From the cell containing the given text, extract its center point as (x, y) coordinate. 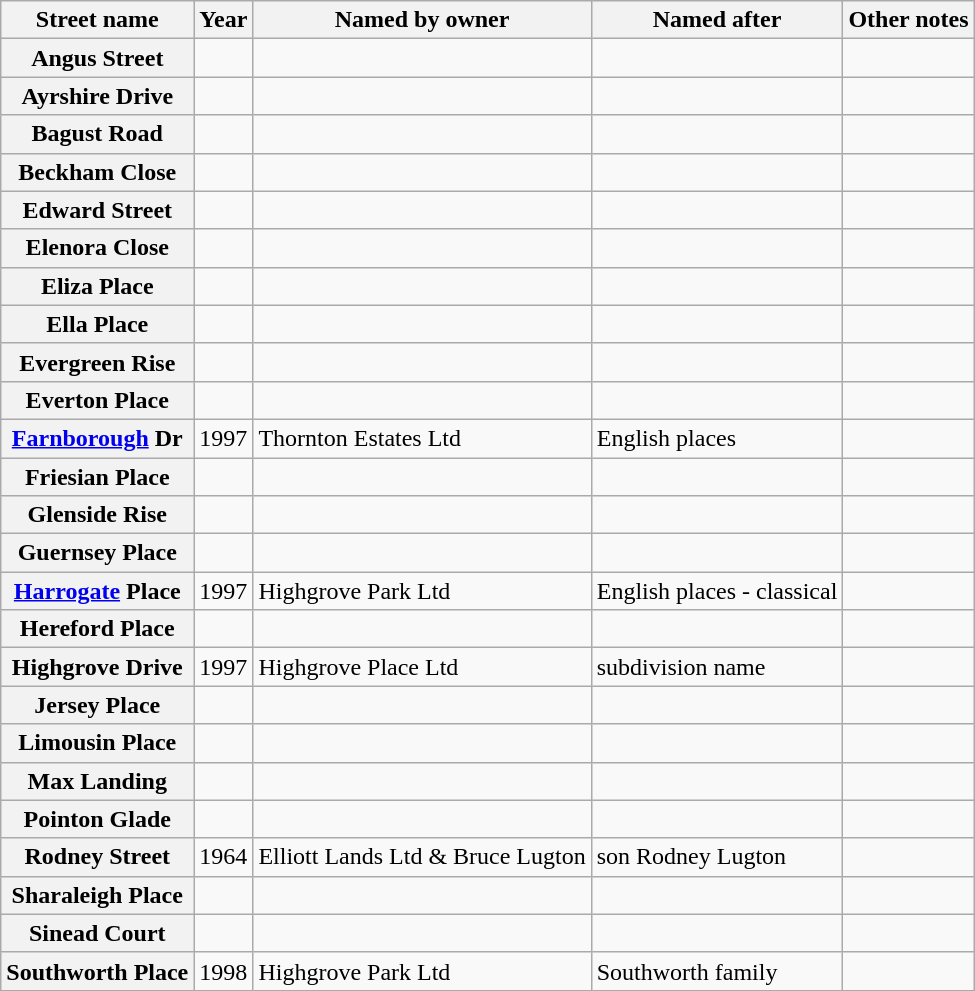
Highgrove Place Ltd (422, 667)
1998 (224, 971)
Friesian Place (98, 477)
Southworth family (717, 971)
Farnborough Dr (98, 438)
Thornton Estates Ltd (422, 438)
Rodney Street (98, 857)
Highgrove Drive (98, 667)
Year (224, 20)
Edward Street (98, 210)
Limousin Place (98, 743)
Ayrshire Drive (98, 96)
Bagust Road (98, 134)
Named after (717, 20)
Southworth Place (98, 971)
Sinead Court (98, 933)
Beckham Close (98, 172)
English places (717, 438)
Ella Place (98, 324)
Evergreen Rise (98, 362)
Street name (98, 20)
Everton Place (98, 400)
Glenside Rise (98, 515)
Max Landing (98, 781)
subdivision name (717, 667)
English places - classical (717, 591)
1964 (224, 857)
Jersey Place (98, 705)
Pointon Glade (98, 819)
Eliza Place (98, 286)
Elliott Lands Ltd & Bruce Lugton (422, 857)
Guernsey Place (98, 553)
Elenora Close (98, 248)
son Rodney Lugton (717, 857)
Other notes (908, 20)
Angus Street (98, 58)
Named by owner (422, 20)
Harrogate Place (98, 591)
Hereford Place (98, 629)
Sharaleigh Place (98, 895)
